Locate the cell with the specified text and output its (X, Y) center coordinate. 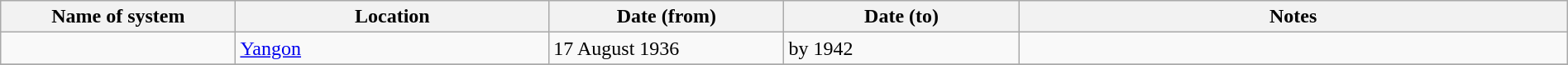
Date (to) (901, 17)
17 August 1936 (667, 48)
Name of system (118, 17)
Notes (1293, 17)
by 1942 (901, 48)
Yangon (392, 48)
Date (from) (667, 17)
Location (392, 17)
